Identify which cell holds the provided text, then report its (x, y) central coordinate. 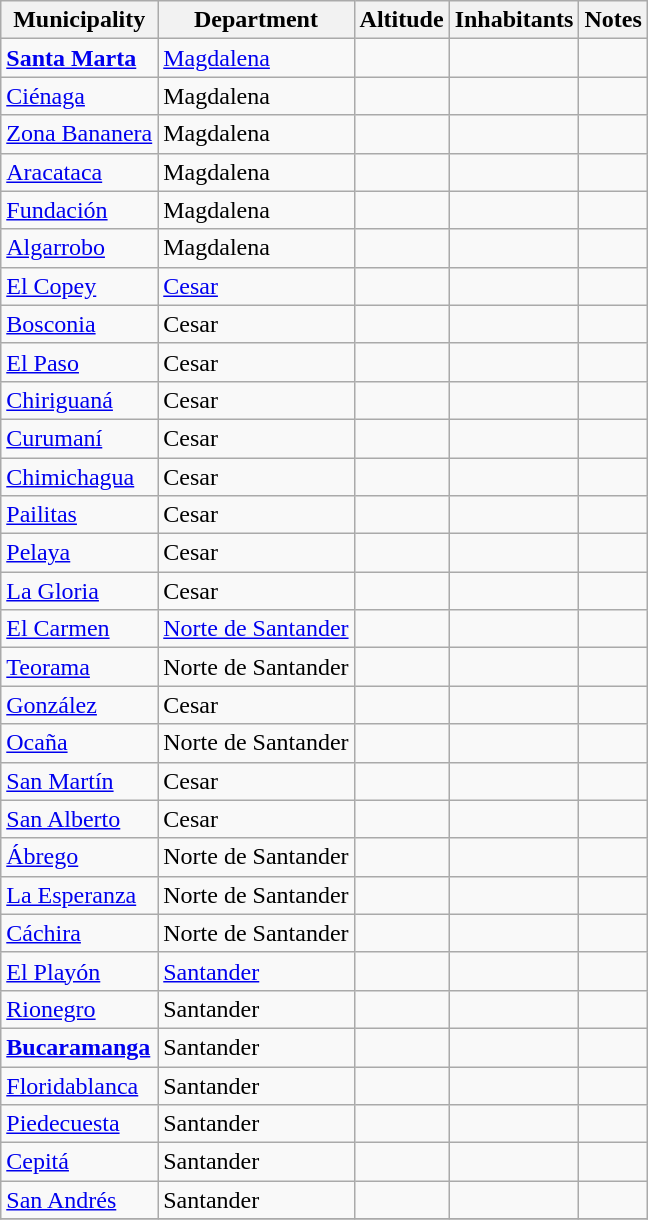
Ciénaga (80, 96)
Altitude (402, 20)
El Paso (80, 362)
Bosconia (80, 324)
Aracataca (80, 172)
Pailitas (80, 515)
Department (256, 20)
Cepitá (80, 1162)
El Carmen (80, 629)
Inhabitants (514, 20)
Piedecuesta (80, 1124)
Zona Bananera (80, 134)
San Alberto (80, 819)
Curumaní (80, 438)
Chimichagua (80, 477)
Santa Marta (80, 58)
San Andrés (80, 1200)
Cáchira (80, 933)
González (80, 705)
Chiriguaná (80, 400)
San Martín (80, 781)
Algarrobo (80, 248)
Municipality (80, 20)
Floridablanca (80, 1085)
La Esperanza (80, 895)
La Gloria (80, 591)
Fundación (80, 210)
Bucaramanga (80, 1047)
Rionegro (80, 1009)
Ocaña (80, 743)
Ábrego (80, 857)
El Playón (80, 971)
Notes (613, 20)
Pelaya (80, 553)
Teorama (80, 667)
El Copey (80, 286)
